From the cell containing the given text, extract its center point as (x, y) coordinate. 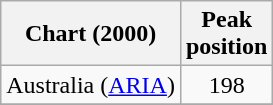
Peakposition (226, 34)
198 (226, 85)
Chart (2000) (91, 34)
Australia (ARIA) (91, 85)
